Return the (x, y) coordinate for the center point of the cell that contains the specified text.  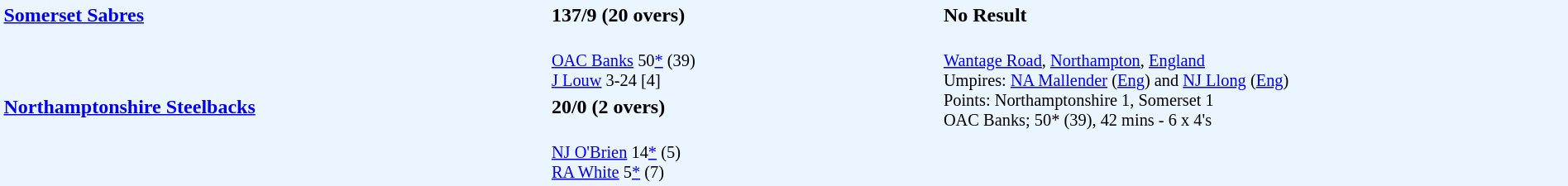
OAC Banks 50* (39) J Louw 3-24 [4] (744, 61)
137/9 (20 overs) (744, 15)
No Result (1254, 15)
NJ O'Brien 14* (5) RA White 5* (7) (744, 152)
20/0 (2 overs) (744, 107)
Somerset Sabres (275, 47)
Northamptonshire Steelbacks (275, 139)
